Extract the [X, Y] coordinate from the center of the cell holding the provided text.  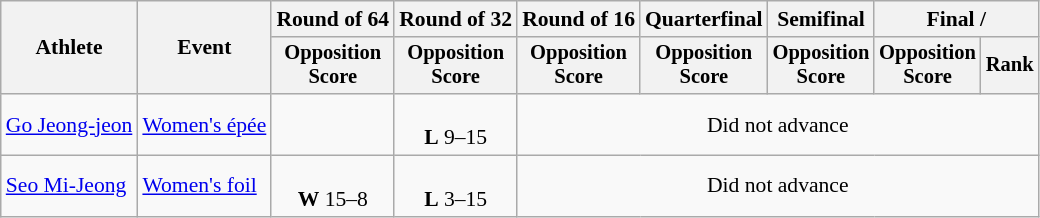
Semifinal [822, 19]
Round of 64 [332, 19]
Round of 16 [578, 19]
L 3–15 [456, 186]
L 9–15 [456, 124]
Women's épée [204, 124]
Go Jeong-jeon [70, 124]
Final / [956, 19]
W 15–8 [332, 186]
Athlete [70, 48]
Rank [1010, 66]
Women's foil [204, 186]
Quarterfinal [704, 19]
Event [204, 48]
Seo Mi-Jeong [70, 186]
Round of 32 [456, 19]
